Locate the cell with the specified text and output its [x, y] center coordinate. 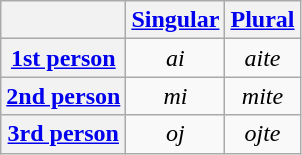
1st person [64, 58]
Singular [176, 20]
mi [176, 96]
ai [176, 58]
ojte [262, 134]
3rd person [64, 134]
mite [262, 96]
oj [176, 134]
Plural [262, 20]
aite [262, 58]
2nd person [64, 96]
